Identify which cell holds the provided text, then report its (x, y) central coordinate. 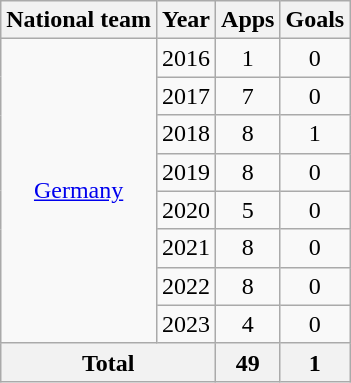
2020 (186, 210)
Total (108, 362)
2023 (186, 324)
49 (248, 362)
5 (248, 210)
Germany (79, 191)
National team (79, 20)
Year (186, 20)
2019 (186, 172)
4 (248, 324)
2021 (186, 248)
2016 (186, 58)
2017 (186, 96)
Goals (315, 20)
2022 (186, 286)
Apps (248, 20)
7 (248, 96)
2018 (186, 134)
